Search for the cell housing the specified text and yield its [x, y] center coordinate. 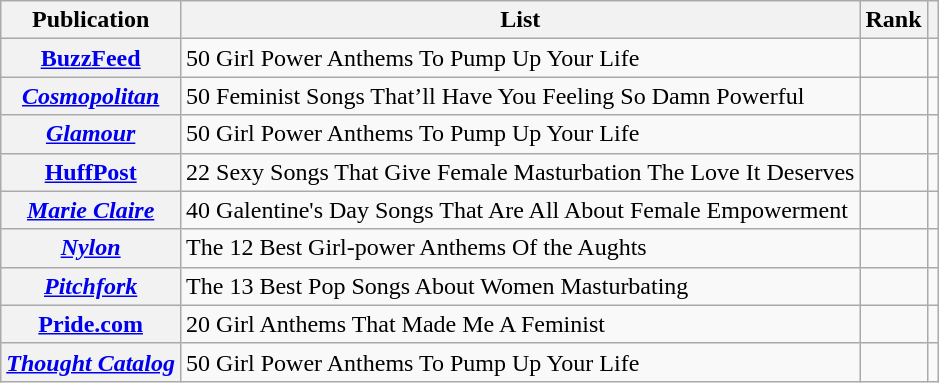
Publication [91, 20]
HuffPost [91, 172]
Marie Claire [91, 210]
Nylon [91, 248]
The 13 Best Pop Songs About Women Masturbating [520, 286]
Cosmopolitan [91, 96]
Rank [894, 20]
50 Feminist Songs That’ll Have You Feeling So Damn Powerful [520, 96]
Glamour [91, 134]
BuzzFeed [91, 58]
40 Galentine's Day Songs That Are All About Female Empowerment [520, 210]
The 12 Best Girl-power Anthems Of the Aughts [520, 248]
Pitchfork [91, 286]
List [520, 20]
22 Sexy Songs That Give Female Masturbation The Love It Deserves [520, 172]
Thought Catalog [91, 362]
Pride.com [91, 324]
20 Girl Anthems That Made Me A Feminist [520, 324]
